Provide the (x, y) coordinate of the cell's center where the given text is located.  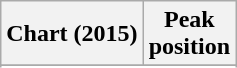
Chart (2015) (72, 34)
Peakposition (189, 34)
